Pinpoint the cell where the given text exists, returning its (x, y) midpoint coordinate. 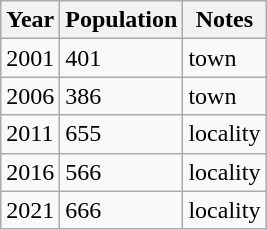
Year (30, 20)
666 (122, 210)
386 (122, 96)
2016 (30, 172)
2001 (30, 58)
Notes (224, 20)
2011 (30, 134)
401 (122, 58)
566 (122, 172)
Population (122, 20)
655 (122, 134)
2021 (30, 210)
2006 (30, 96)
